From the cell containing the given text, extract its center point as (X, Y) coordinate. 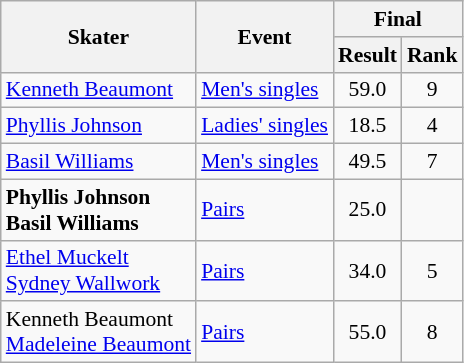
Kenneth Beaumont (98, 90)
Event (264, 36)
8 (432, 332)
Ladies' singles (264, 126)
18.5 (368, 126)
Result (368, 55)
7 (432, 162)
Kenneth Beaumont Madeleine Beaumont (98, 332)
Skater (98, 36)
59.0 (368, 90)
Basil Williams (98, 162)
34.0 (368, 270)
Phyllis Johnson Basil Williams (98, 210)
Phyllis Johnson (98, 126)
9 (432, 90)
25.0 (368, 210)
Ethel Muckelt Sydney Wallwork (98, 270)
Final (398, 19)
55.0 (368, 332)
5 (432, 270)
49.5 (368, 162)
Rank (432, 55)
4 (432, 126)
